Scan for the cell matching the given text and deliver its (X, Y) coordinate at center. 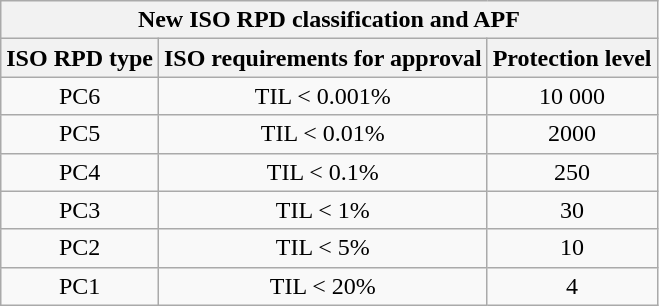
New ISO RPD classification and APF (329, 20)
PC6 (80, 96)
PC5 (80, 134)
PC4 (80, 172)
PC1 (80, 286)
TIL < 20% (322, 286)
Protection level (572, 58)
10 000 (572, 96)
10 (572, 248)
30 (572, 210)
TIL < 1% (322, 210)
TIL < 5% (322, 248)
ISO RPD type (80, 58)
250 (572, 172)
TIL < 0.001% (322, 96)
PC3 (80, 210)
ISO requirements for approval (322, 58)
TIL < 0.01% (322, 134)
2000 (572, 134)
4 (572, 286)
TIL < 0.1% (322, 172)
PC2 (80, 248)
